Output the (X, Y) coordinate of the center of the cell containing the given text.  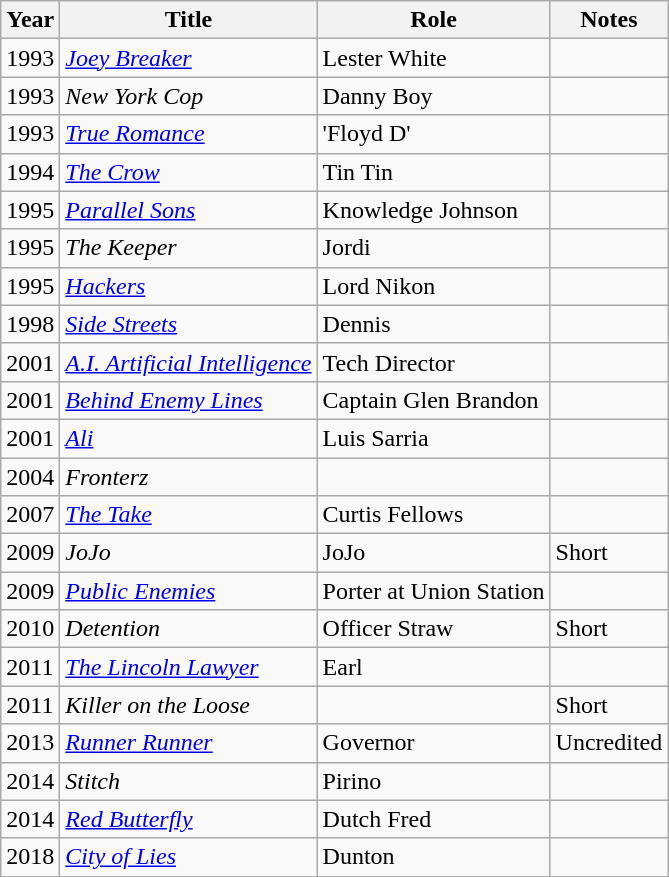
Jordi (434, 248)
2004 (30, 477)
The Lincoln Lawyer (188, 667)
Curtis Fellows (434, 515)
Ali (188, 438)
Side Streets (188, 324)
Red Butterfly (188, 819)
Parallel Sons (188, 210)
Hackers (188, 286)
The Take (188, 515)
The Keeper (188, 248)
Year (30, 20)
Danny Boy (434, 96)
2010 (30, 629)
True Romance (188, 134)
Notes (609, 20)
Officer Straw (434, 629)
1994 (30, 172)
Detention (188, 629)
Fronterz (188, 477)
Joey Breaker (188, 58)
'Floyd D' (434, 134)
Captain Glen Brandon (434, 400)
The Crow (188, 172)
Knowledge Johnson (434, 210)
2018 (30, 857)
Runner Runner (188, 743)
Uncredited (609, 743)
Dennis (434, 324)
City of Lies (188, 857)
Tin Tin (434, 172)
2007 (30, 515)
Pirino (434, 781)
Stitch (188, 781)
New York Cop (188, 96)
Luis Sarria (434, 438)
Killer on the Loose (188, 705)
1998 (30, 324)
Title (188, 20)
Lester White (434, 58)
Lord Nikon (434, 286)
A.I. Artificial Intelligence (188, 362)
Role (434, 20)
Public Enemies (188, 591)
Governor (434, 743)
Dunton (434, 857)
Behind Enemy Lines (188, 400)
2013 (30, 743)
Earl (434, 667)
Porter at Union Station (434, 591)
Tech Director (434, 362)
Dutch Fred (434, 819)
